Identify which cell holds the provided text, then report its (X, Y) central coordinate. 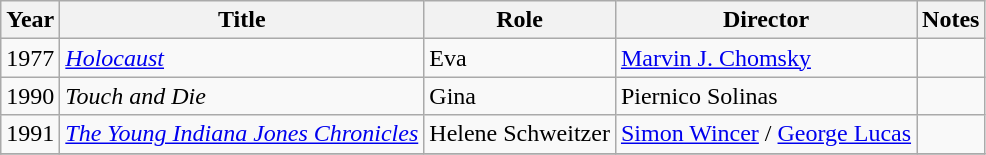
Marvin J. Chomsky (766, 58)
Helene Schweitzer (520, 134)
Touch and Die (242, 96)
Eva (520, 58)
1991 (30, 134)
Holocaust (242, 58)
1990 (30, 96)
Title (242, 20)
Year (30, 20)
The Young Indiana Jones Chronicles (242, 134)
Gina (520, 96)
Piernico Solinas (766, 96)
Director (766, 20)
Notes (951, 20)
Role (520, 20)
1977 (30, 58)
Simon Wincer / George Lucas (766, 134)
